Search for the cell housing the specified text and yield its [X, Y] center coordinate. 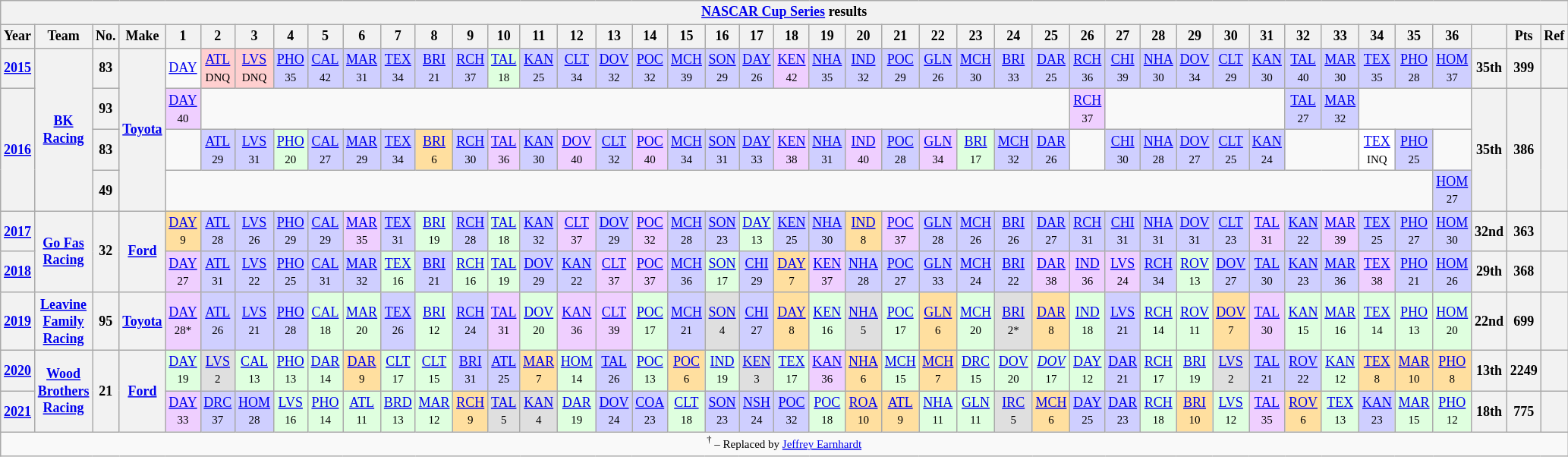
HOM37 [1453, 68]
HOM30 [1453, 232]
DOV40 [577, 150]
BRI12 [434, 321]
No. [106, 36]
MAR16 [1340, 321]
PHO29 [290, 232]
MAR20 [362, 321]
DOV7 [1231, 321]
GLN26 [938, 68]
RCH18 [1158, 411]
TEXINQ [1378, 150]
MCH30 [976, 68]
Year [18, 36]
DAY25 [1088, 411]
TAL27 [1303, 109]
MAR30 [1340, 68]
BRI6 [434, 150]
TEX31 [398, 232]
15 [687, 36]
2017 [18, 232]
RCH34 [1158, 272]
49 [106, 191]
Team [63, 36]
DAR19 [577, 411]
13th [1489, 370]
CAL27 [325, 150]
12 [577, 36]
RCH9 [471, 411]
IND32 [864, 68]
32nd [1489, 232]
36 [1453, 36]
CLT39 [614, 321]
24 [1013, 36]
CLT29 [1231, 68]
29th [1489, 272]
Pts [1524, 36]
GLN11 [976, 411]
29 [1195, 36]
22 [938, 36]
2016 [18, 150]
18 [792, 36]
KAN24 [1267, 150]
BRI2* [1013, 321]
RCH16 [471, 272]
CHI30 [1123, 150]
ATL11 [362, 411]
CHI29 [757, 272]
13 [614, 36]
MCH34 [687, 150]
34 [1378, 36]
CAL13 [255, 370]
DOV34 [1195, 68]
TEX8 [1378, 370]
MCH24 [976, 272]
DAY9 [183, 232]
CAL29 [325, 232]
CAL18 [325, 321]
SON31 [723, 150]
LVS22 [255, 272]
DAR8 [1051, 321]
30 [1231, 36]
20 [864, 36]
DAY12 [1088, 370]
MAR12 [434, 411]
CLT15 [434, 370]
CLT32 [614, 150]
† – Replaced by Jeffrey Earnhardt [785, 444]
LVS16 [290, 411]
ATL28 [218, 232]
DOV31 [1195, 232]
35 [1414, 36]
DAR23 [1123, 411]
BRI26 [1013, 232]
HOM27 [1453, 191]
9 [471, 36]
BRI10 [1195, 411]
ROV11 [1195, 321]
26 [1088, 36]
PHO35 [290, 68]
25 [1051, 36]
NHA11 [938, 411]
MCH36 [687, 272]
BRI31 [471, 370]
23 [976, 36]
BRI17 [976, 150]
KAN4 [539, 411]
DRC37 [218, 411]
IND18 [1088, 321]
6 [362, 36]
POC40 [650, 150]
PHO27 [1414, 232]
NHA35 [827, 68]
Wood Brothers Racing [63, 390]
LVS12 [1231, 411]
IND40 [864, 150]
18th [1489, 411]
DAY19 [183, 370]
CHI31 [1123, 232]
ROV6 [1303, 411]
CLT34 [577, 68]
699 [1524, 321]
MAR31 [362, 68]
2020 [18, 370]
386 [1524, 150]
RCH28 [471, 232]
1 [183, 36]
ATL25 [504, 370]
TEX14 [1378, 321]
PHO21 [1414, 272]
DAR25 [1051, 68]
DAR21 [1123, 370]
PHO14 [325, 411]
DAY7 [792, 272]
LVSDNQ [255, 68]
368 [1524, 272]
MAR15 [1414, 411]
SON4 [723, 321]
MAR39 [1340, 232]
TEX35 [1378, 68]
TAL26 [614, 370]
TEX26 [398, 321]
KAN15 [1303, 321]
TAL40 [1303, 68]
CLT18 [687, 411]
MCH6 [1051, 411]
775 [1524, 411]
MAR29 [362, 150]
2021 [18, 411]
5 [325, 36]
IND8 [864, 232]
DAR27 [1051, 232]
MCH32 [1013, 150]
POC18 [827, 411]
ATLDNQ [218, 68]
DAY27 [183, 272]
TAL5 [504, 411]
POC6 [687, 370]
KEN3 [757, 370]
ROA10 [864, 411]
DAY28* [183, 321]
POC27 [900, 272]
POC28 [900, 150]
MCH7 [938, 370]
BK Racing [63, 129]
TAL35 [1267, 411]
RCH24 [471, 321]
GLN6 [938, 321]
2018 [18, 272]
SON17 [723, 272]
RCH36 [1088, 68]
11 [539, 36]
ATL26 [218, 321]
PHO8 [1453, 370]
BRI33 [1013, 68]
ATL29 [218, 150]
DRC15 [976, 370]
LVS31 [255, 150]
IND36 [1088, 272]
KEN37 [827, 272]
Make [143, 36]
KAN12 [1340, 370]
KEN25 [792, 232]
POC13 [650, 370]
TEX17 [792, 370]
MCH15 [900, 370]
NASCAR Cup Series results [785, 12]
MCH39 [687, 68]
Go Fas Racing [63, 252]
RCH31 [1088, 232]
KAN25 [539, 68]
27 [1123, 36]
RCH30 [471, 150]
KAN32 [539, 232]
19 [827, 36]
16 [723, 36]
DOV32 [614, 68]
31 [1267, 36]
MCH28 [687, 232]
DAY8 [792, 321]
ROV13 [1195, 272]
HOM20 [1453, 321]
MAR7 [539, 370]
NHA5 [864, 321]
4 [290, 36]
MCH20 [976, 321]
3 [255, 36]
SON29 [723, 68]
BRD13 [398, 411]
TEX25 [1378, 232]
CAL42 [325, 68]
MCH26 [976, 232]
TAL19 [504, 272]
HOM14 [577, 370]
CHI27 [757, 321]
TEX38 [1378, 272]
MAR10 [1414, 370]
NHA6 [864, 370]
GLN34 [938, 150]
IRC5 [1013, 411]
PHO12 [1453, 411]
93 [106, 109]
CLT25 [1231, 150]
CHI39 [1123, 68]
10 [504, 36]
LVS24 [1123, 272]
2249 [1524, 370]
TEX13 [1340, 411]
TAL21 [1267, 370]
GLN33 [938, 272]
399 [1524, 68]
MCH21 [687, 321]
TEX16 [398, 272]
DAY40 [183, 109]
CLT17 [398, 370]
DAR26 [1051, 150]
33 [1340, 36]
ATL31 [218, 272]
2019 [18, 321]
GLN28 [938, 232]
DOV17 [1051, 370]
COA23 [650, 411]
95 [106, 321]
LVS26 [255, 232]
DAY26 [757, 68]
KEN42 [792, 68]
IND19 [723, 370]
Leavine Family Racing [63, 321]
PHO20 [290, 150]
DOV24 [614, 411]
DAY [183, 68]
MAR35 [362, 232]
BRI22 [1013, 272]
HOM26 [1453, 272]
8 [434, 36]
KEN16 [827, 321]
RCH14 [1158, 321]
RCH17 [1158, 370]
CAL31 [325, 272]
7 [398, 36]
ATL9 [900, 411]
DAR9 [362, 370]
ROV22 [1303, 370]
363 [1524, 232]
22nd [1489, 321]
14 [650, 36]
CLT23 [1231, 232]
TAL36 [504, 150]
MAR36 [1340, 272]
Ref [1554, 36]
DAR38 [1051, 272]
POC29 [900, 68]
NSH24 [757, 411]
DAY13 [757, 232]
2 [218, 36]
DAR14 [325, 370]
KEN38 [792, 150]
17 [757, 36]
28 [1158, 36]
HOM28 [255, 411]
2015 [18, 68]
